From the cell containing the given text, extract its center point as [X, Y] coordinate. 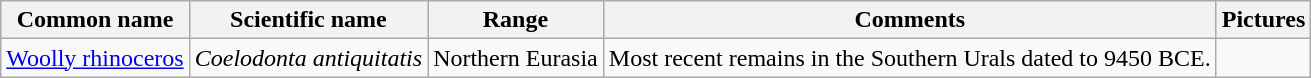
Most recent remains in the Southern Urals dated to 9450 BCE. [910, 58]
Woolly rhinoceros [95, 58]
Scientific name [308, 20]
Pictures [1264, 20]
Northern Eurasia [516, 58]
Range [516, 20]
Common name [95, 20]
Coelodonta antiquitatis [308, 58]
Comments [910, 20]
